Find where the given text appears and provide that cell's center as (X, Y) coordinate. 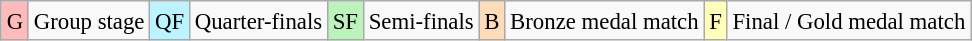
B (492, 20)
QF (170, 20)
Final / Gold medal match (848, 20)
Bronze medal match (604, 20)
G (14, 20)
Semi-finals (421, 20)
SF (345, 20)
Quarter-finals (258, 20)
F (716, 20)
Group stage (88, 20)
